Determine the (x, y) coordinate at the center of the cell enclosing the given text.  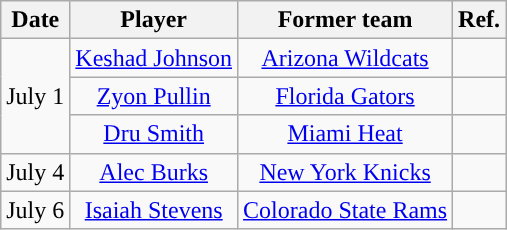
July 6 (36, 210)
July 1 (36, 96)
Miami Heat (346, 134)
Florida Gators (346, 96)
Former team (346, 20)
July 4 (36, 172)
Player (154, 20)
Colorado State Rams (346, 210)
Arizona Wildcats (346, 58)
Dru Smith (154, 134)
Zyon Pullin (154, 96)
Keshad Johnson (154, 58)
Date (36, 20)
Alec Burks (154, 172)
Isaiah Stevens (154, 210)
New York Knicks (346, 172)
Ref. (480, 20)
